Detect which cell encompasses the target text, then output its [X, Y] center coordinate. 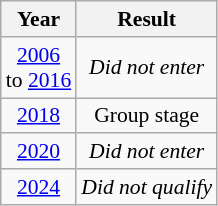
Year [38, 19]
Result [146, 19]
2024 [38, 187]
2018 [38, 116]
Group stage [146, 116]
2006to 2016 [38, 68]
2020 [38, 152]
Did not qualify [146, 187]
